Pinpoint the cell where the given text exists, returning its [x, y] midpoint coordinate. 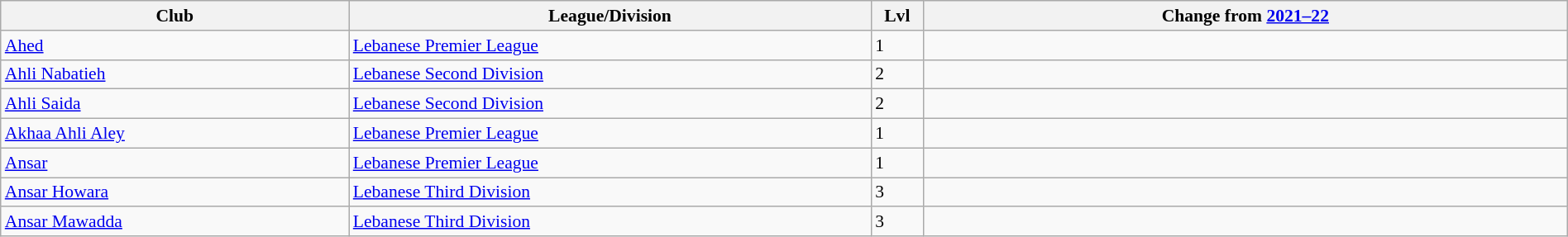
Ansar [175, 163]
Ahli Nabatieh [175, 74]
Ansar Howara [175, 192]
Ahli Saida [175, 104]
League/Division [610, 16]
Change from 2021–22 [1245, 16]
Ahed [175, 45]
Club [175, 16]
Lvl [896, 16]
Ansar Mawadda [175, 222]
Akhaa Ahli Aley [175, 134]
